Determine the [X, Y] coordinate at the center of the cell enclosing the given text.  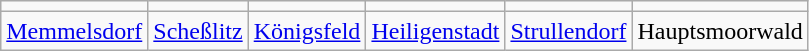
Memmelsdorf [74, 31]
Königsfeld [307, 31]
Heiligenstadt [436, 31]
Scheßlitz [198, 31]
Hauptsmoorwald [720, 31]
Strullendorf [568, 31]
